From the cell containing the given text, extract its center point as [X, Y] coordinate. 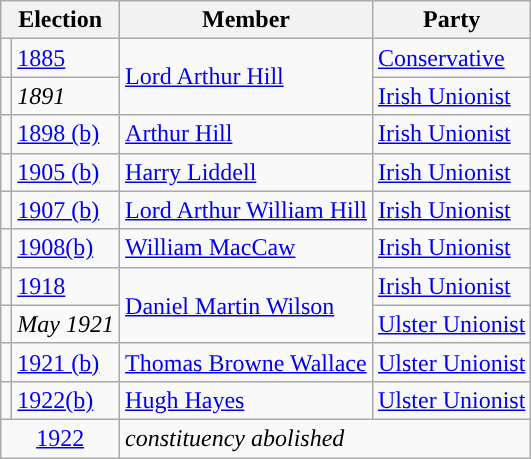
1898 (b) [66, 134]
1922(b) [66, 400]
Conservative [451, 58]
1918 [66, 286]
constituency abolished [326, 438]
1922 [60, 438]
1907 (b) [66, 210]
May 1921 [66, 324]
Lord Arthur William Hill [246, 210]
1905 (b) [66, 172]
Thomas Browne Wallace [246, 362]
William MacCaw [246, 248]
Hugh Hayes [246, 400]
1885 [66, 58]
Member [246, 20]
Arthur Hill [246, 134]
1891 [66, 96]
Harry Liddell [246, 172]
Daniel Martin Wilson [246, 305]
1921 (b) [66, 362]
Lord Arthur Hill [246, 77]
Election [60, 20]
1908(b) [66, 248]
Party [451, 20]
